Return [x, y] of the center of cell containing provided text 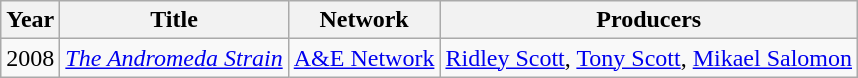
Title [174, 20]
2008 [30, 58]
The Andromeda Strain [174, 58]
Network [364, 20]
Year [30, 20]
Producers [649, 20]
A&E Network [364, 58]
Ridley Scott, Tony Scott, Mikael Salomon [649, 58]
